Scan for the cell matching the given text and deliver its (X, Y) coordinate at center. 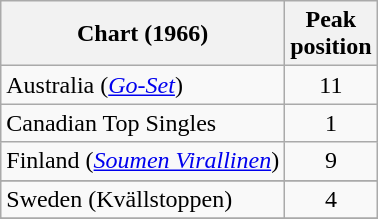
4 (331, 199)
Finland (Soumen Virallinen) (143, 161)
11 (331, 85)
Peakposition (331, 34)
1 (331, 123)
Canadian Top Singles (143, 123)
9 (331, 161)
Sweden (Kvällstoppen) (143, 199)
Australia (Go-Set) (143, 85)
Chart (1966) (143, 34)
